Provide the (x, y) coordinate of the cell's center where the given text is located.  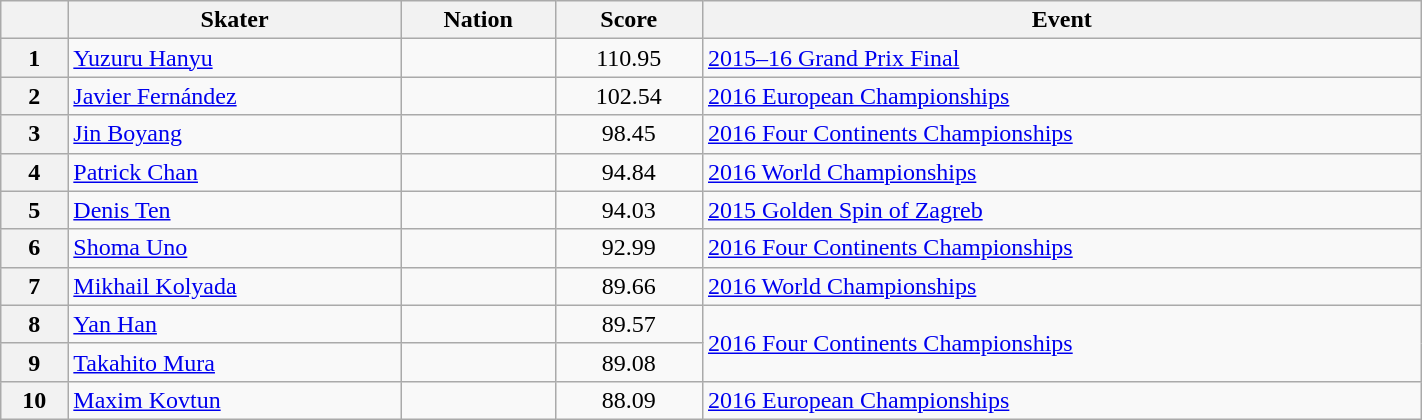
7 (34, 286)
Shoma Uno (235, 248)
Event (1062, 20)
10 (34, 400)
110.95 (628, 58)
Yan Han (235, 324)
5 (34, 210)
Yuzuru Hanyu (235, 58)
Patrick Chan (235, 172)
89.08 (628, 362)
2 (34, 96)
4 (34, 172)
94.84 (628, 172)
Maxim Kovtun (235, 400)
98.45 (628, 134)
2015 Golden Spin of Zagreb (1062, 210)
Nation (478, 20)
Score (628, 20)
9 (34, 362)
92.99 (628, 248)
6 (34, 248)
Denis Ten (235, 210)
102.54 (628, 96)
89.66 (628, 286)
Takahito Mura (235, 362)
Skater (235, 20)
Jin Boyang (235, 134)
2015–16 Grand Prix Final (1062, 58)
Javier Fernández (235, 96)
Mikhail Kolyada (235, 286)
94.03 (628, 210)
1 (34, 58)
89.57 (628, 324)
3 (34, 134)
88.09 (628, 400)
8 (34, 324)
